Capture the cell that displays the provided text and extract its [x, y] central coordinate. 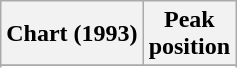
Chart (1993) [72, 34]
Peakposition [189, 34]
